Locate the cell with the specified text and output its [x, y] center coordinate. 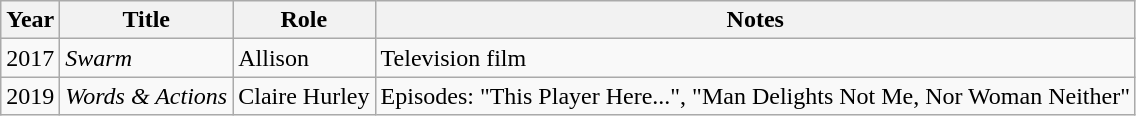
Claire Hurley [304, 96]
Allison [304, 58]
Television film [755, 58]
Role [304, 20]
Title [146, 20]
Words & Actions [146, 96]
2017 [30, 58]
Notes [755, 20]
2019 [30, 96]
Episodes: "This Player Here...", "Man Delights Not Me, Nor Woman Neither" [755, 96]
Year [30, 20]
Swarm [146, 58]
